Identify which cell holds the provided text, then report its (X, Y) central coordinate. 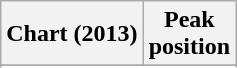
Chart (2013) (72, 34)
Peakposition (189, 34)
